Detect which cell encompasses the target text, then output its (x, y) center coordinate. 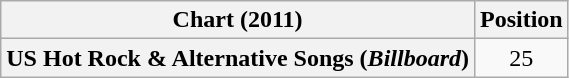
Chart (2011) (238, 20)
US Hot Rock & Alternative Songs (Billboard) (238, 58)
25 (521, 58)
Position (521, 20)
